Detect which cell encompasses the target text, then output its [x, y] center coordinate. 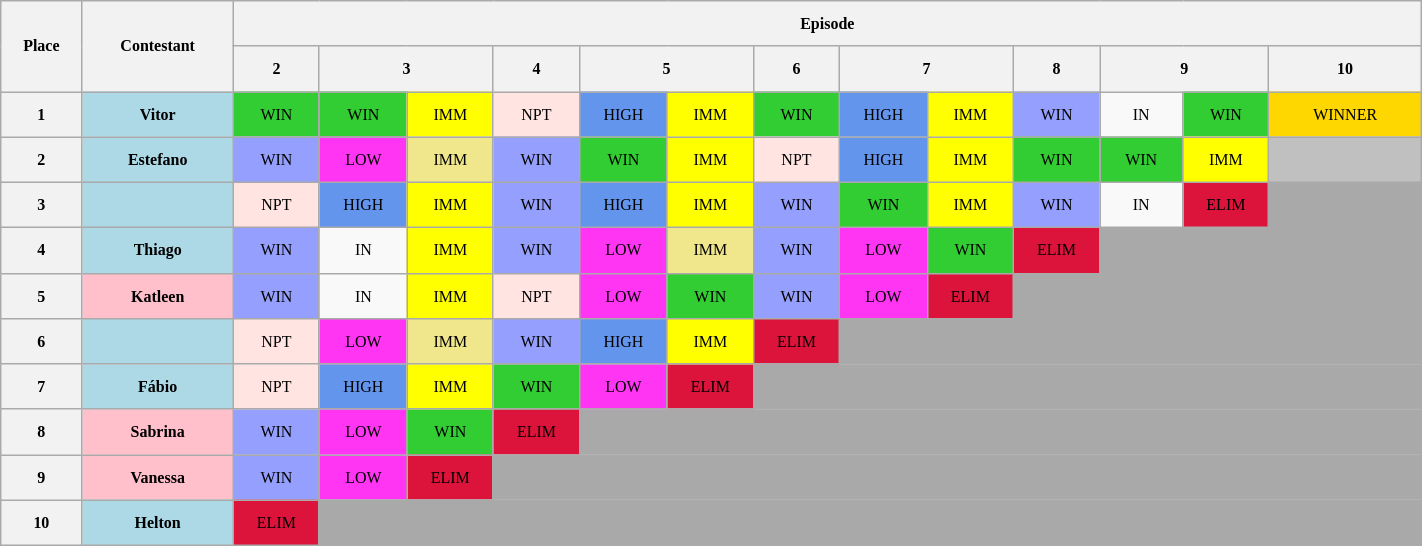
Helton [158, 522]
WINNER [1345, 114]
Contestant [158, 46]
Episode [827, 22]
Katleen [158, 296]
Vitor [158, 114]
1 [42, 114]
Sabrina [158, 432]
Thiago [158, 250]
Place [42, 46]
Fábio [158, 386]
Estefano [158, 160]
Vanessa [158, 476]
